Return [x, y] of the center of cell containing provided text 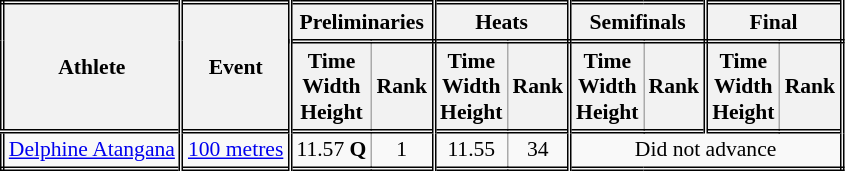
Athlete [92, 67]
Preliminaries [362, 22]
Did not advance [706, 150]
100 metres [235, 150]
Semifinals [638, 22]
Heats [502, 22]
1 [402, 150]
Event [235, 67]
34 [539, 150]
11.55 [471, 150]
Delphine Atangana [92, 150]
11.57 Q [331, 150]
Final [774, 22]
